Determine the [x, y] coordinate at the center of the cell enclosing the given text.  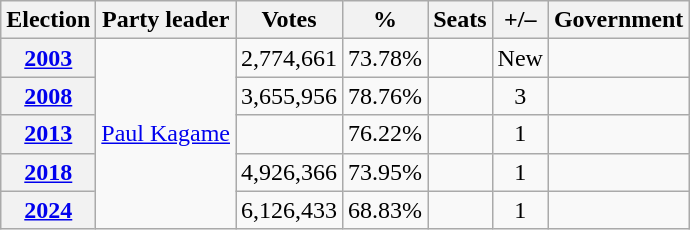
6,126,433 [290, 210]
Party leader [166, 20]
78.76% [386, 96]
Government [618, 20]
4,926,366 [290, 172]
Votes [290, 20]
Seats [460, 20]
2003 [48, 58]
76.22% [386, 134]
2,774,661 [290, 58]
Paul Kagame [166, 134]
2013 [48, 134]
% [386, 20]
Election [48, 20]
+/– [520, 20]
73.78% [386, 58]
3,655,956 [290, 96]
68.83% [386, 210]
New [520, 58]
2008 [48, 96]
3 [520, 96]
2018 [48, 172]
73.95% [386, 172]
2024 [48, 210]
